Find where the given text appears and provide that cell's center as (X, Y) coordinate. 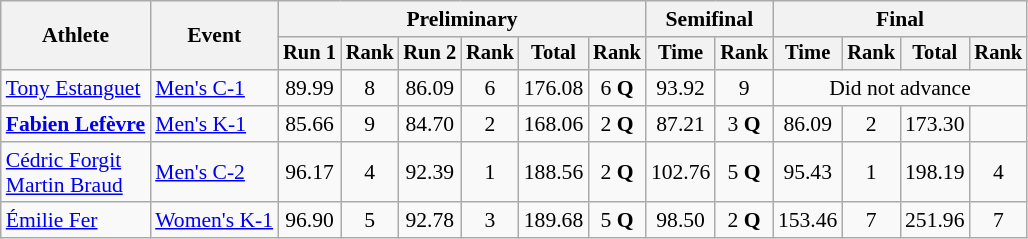
8 (370, 88)
95.43 (808, 172)
93.92 (680, 88)
188.56 (554, 172)
Run 1 (310, 54)
198.19 (934, 172)
173.30 (934, 124)
Men's C-1 (214, 88)
189.68 (554, 221)
3 Q (744, 124)
Did not advance (900, 88)
96.90 (310, 221)
Fabien Lefèvre (76, 124)
Men's C-2 (214, 172)
Cédric ForgitMartin Braud (76, 172)
Semifinal (710, 19)
Event (214, 36)
92.78 (430, 221)
89.99 (310, 88)
85.66 (310, 124)
84.70 (430, 124)
Preliminary (462, 19)
96.17 (310, 172)
Run 2 (430, 54)
251.96 (934, 221)
Final (900, 19)
98.50 (680, 221)
153.46 (808, 221)
Athlete (76, 36)
87.21 (680, 124)
Men's K-1 (214, 124)
168.06 (554, 124)
Women's K-1 (214, 221)
102.76 (680, 172)
3 (490, 221)
6 (490, 88)
5 (370, 221)
176.08 (554, 88)
6 Q (617, 88)
Tony Estanguet (76, 88)
92.39 (430, 172)
Émilie Fer (76, 221)
